Return the (X, Y) coordinate for the center point of the cell that contains the specified text.  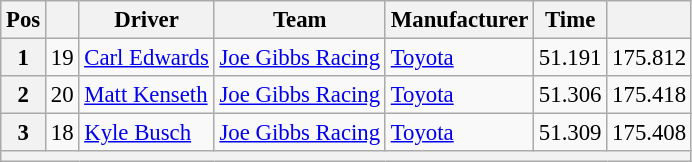
Matt Kenseth (146, 95)
51.306 (570, 95)
3 (24, 133)
Team (300, 20)
51.309 (570, 133)
175.418 (650, 95)
1 (24, 58)
19 (62, 58)
Kyle Busch (146, 133)
Time (570, 20)
18 (62, 133)
51.191 (570, 58)
Manufacturer (459, 20)
Pos (24, 20)
2 (24, 95)
175.408 (650, 133)
Carl Edwards (146, 58)
Driver (146, 20)
20 (62, 95)
175.812 (650, 58)
